Search for the cell housing the specified text and yield its [X, Y] center coordinate. 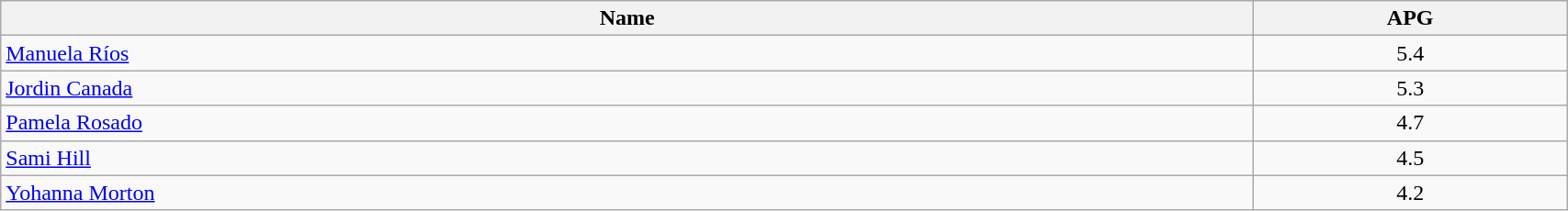
5.4 [1411, 53]
Manuela Ríos [627, 53]
Sami Hill [627, 158]
Pamela Rosado [627, 123]
Yohanna Morton [627, 193]
APG [1411, 18]
4.7 [1411, 123]
Jordin Canada [627, 88]
5.3 [1411, 88]
Name [627, 18]
4.5 [1411, 158]
4.2 [1411, 193]
